Identify which cell holds the provided text, then report its (X, Y) central coordinate. 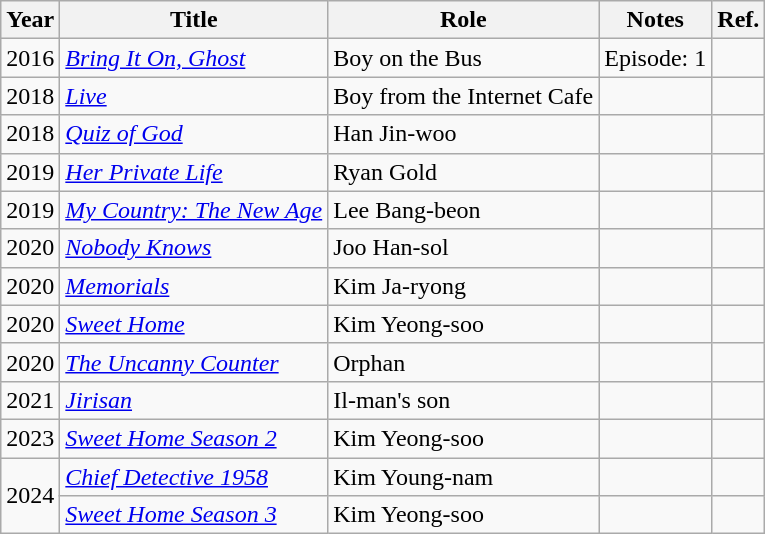
Memorials (194, 286)
Joo Han-sol (464, 248)
2016 (30, 58)
2021 (30, 400)
Quiz of God (194, 134)
Kim Young-nam (464, 477)
Year (30, 20)
Han Jin-woo (464, 134)
Sweet Home Season 2 (194, 438)
Nobody Knows (194, 248)
Chief Detective 1958 (194, 477)
Jirisan (194, 400)
Bring It On, Ghost (194, 58)
Ref. (738, 20)
Boy on the Bus (464, 58)
Her Private Life (194, 172)
Title (194, 20)
Sweet Home (194, 324)
2023 (30, 438)
Kim Ja-ryong (464, 286)
Live (194, 96)
Notes (656, 20)
Episode: 1 (656, 58)
Il-man's son (464, 400)
Role (464, 20)
Lee Bang-beon (464, 210)
Sweet Home Season 3 (194, 515)
My Country: The New Age (194, 210)
Boy from the Internet Cafe (464, 96)
Orphan (464, 362)
The Uncanny Counter (194, 362)
Ryan Gold (464, 172)
2024 (30, 496)
